Provide the (x, y) coordinate of the cell's center where the given text is located.  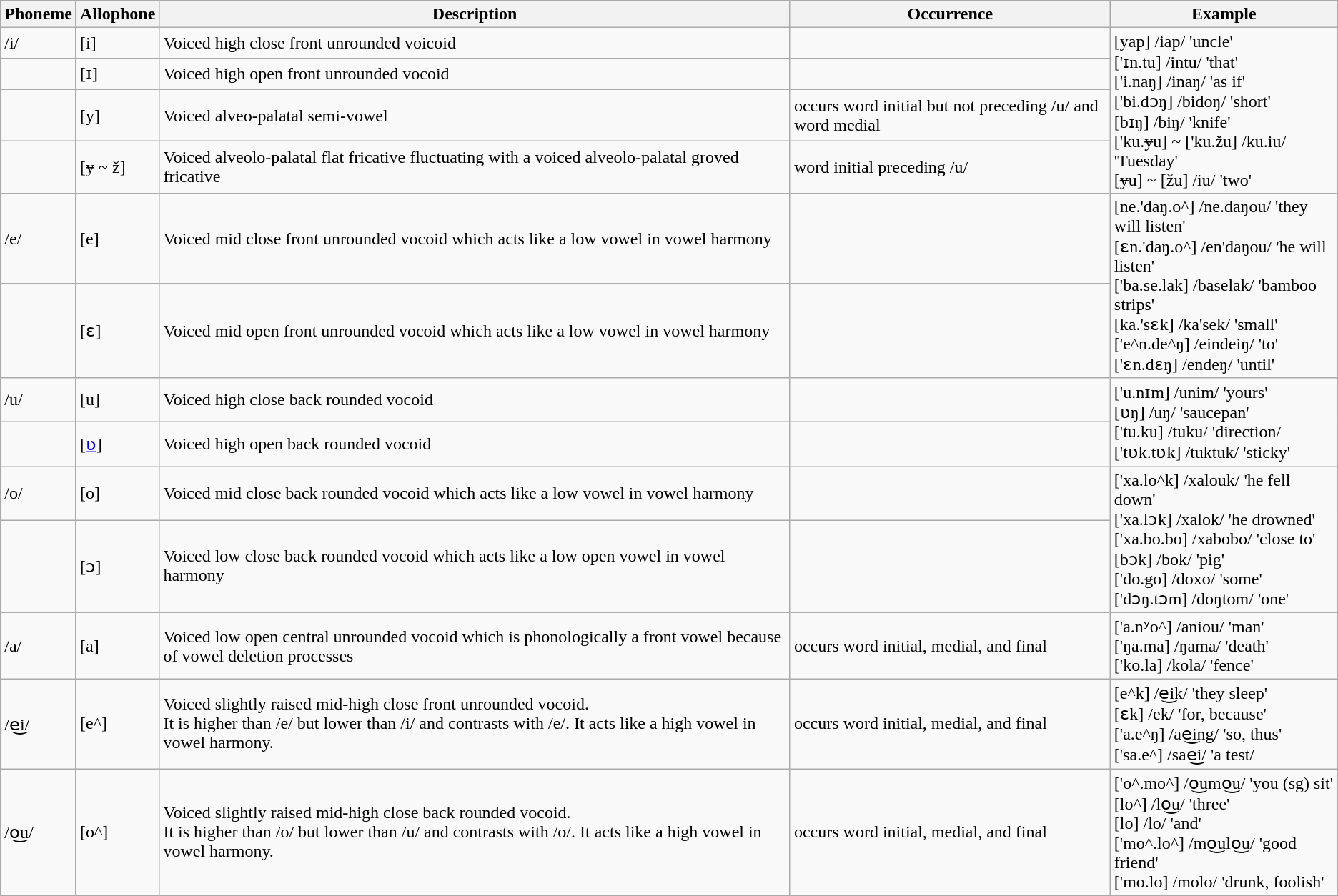
Phoneme (39, 14)
['o^.mo^] /o͜umo͜u/ 'you (sg) sit'[lo^] /lo͜u/ 'three'[lo] /lo/ 'and'['mo^.lo^] /mo͜ulo͜u/ 'good friend'['mo.lo] /molo/ 'drunk, foolish' (1224, 832)
/e͜i/ (39, 725)
[ɛ] (117, 331)
[ʋ] (117, 444)
Example (1224, 14)
Voiced high close back rounded vocoid (475, 400)
Allophone (117, 14)
Voiced high open front unrounded vocoid (475, 74)
Voiced high close front unrounded voicoid (475, 43)
[ɔ] (117, 566)
Occurrence (950, 14)
[i] (117, 43)
['a.nʸo^] /aniou/ 'man'['ŋa.ma] /ŋama/ 'death'['ko.la] /kola/ 'fence' (1224, 646)
/u/ (39, 400)
Voiced mid open front unrounded vocoid which acts like a low vowel in vowel harmony (475, 331)
[o] (117, 493)
[y ~ ž] (117, 167)
/i/ (39, 43)
[e^] (117, 725)
/e/ (39, 239)
[ɪ] (117, 74)
occurs word initial but not preceding /u/ and word medial (950, 116)
Voiced mid close front unrounded vocoid which acts like a low vowel in vowel harmony (475, 239)
/o͜u/ (39, 832)
/o/ (39, 493)
Voiced low open central unrounded vocoid which is phonologically a front vowel because of vowel deletion processes (475, 646)
Description (475, 14)
[o^] (117, 832)
['u.nɪm] /unim/ 'yours'[ʋŋ] /uŋ/ 'saucepan'['tu.ku] /tuku/ 'direction/['tʋk.tʋk] /tuktuk/ 'sticky' (1224, 422)
[a] (117, 646)
Voiced mid close back rounded vocoid which acts like a low vowel in vowel harmony (475, 493)
Voiced high open back rounded vocoid (475, 444)
word initial preceding /u/ (950, 167)
Voiced alveolo-palatal flat fricative fluctuating with a voiced alveolo-palatal groved fricative (475, 167)
[y] (117, 116)
[e] (117, 239)
/a/ (39, 646)
[e^k] /e͜ik/ 'they sleep'[ɛk] /ek/ 'for, because'['a.e^ŋ] /ae͜ing/ 'so, thus'['sa.e^] /sae͜i/ 'a test/ (1224, 725)
[u] (117, 400)
Voiced low close back rounded vocoid which acts like a low open vowel in vowel harmony (475, 566)
Voiced alveo-palatal semi-vowel (475, 116)
